Capture the cell that displays the provided text and extract its [x, y] central coordinate. 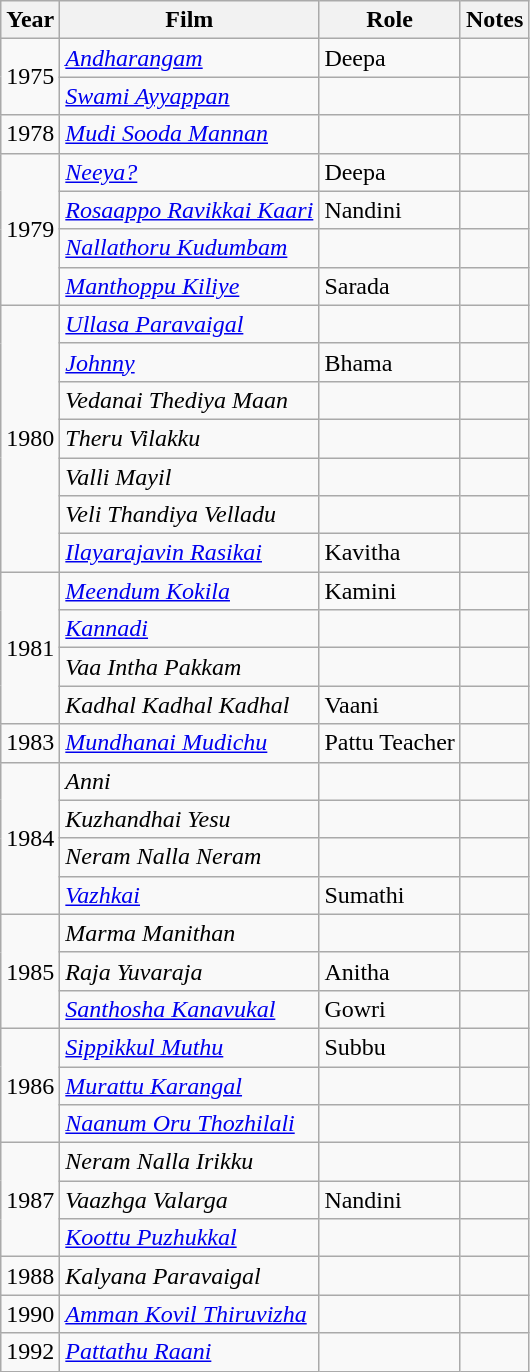
1985 [30, 971]
Theru Vilakku [190, 438]
Swami Ayyappan [190, 96]
Subbu [390, 1047]
Rosaappo Ravikkai Kaari [190, 210]
Kadhal Kadhal Kadhal [190, 705]
1979 [30, 229]
Kannadi [190, 629]
Kuzhandhai Yesu [190, 819]
Johnny [190, 362]
Amman Kovil Thiruvizha [190, 1314]
Mudi Sooda Mannan [190, 134]
Nallathoru Kudumbam [190, 248]
Raja Yuvaraja [190, 971]
1987 [30, 1200]
Vazhkai [190, 895]
Santhosha Kanavukal [190, 1009]
Meendum Kokila [190, 591]
1978 [30, 134]
Film [190, 20]
Role [390, 20]
Neeya? [190, 172]
1983 [30, 743]
Andharangam [190, 58]
Sarada [390, 286]
Kavitha [390, 553]
1990 [30, 1314]
Anni [190, 781]
Ilayarajavin Rasikai [190, 553]
Neram Nalla Irikku [190, 1162]
1986 [30, 1085]
Veli Thandiya Velladu [190, 515]
Koottu Puzhukkal [190, 1238]
Kamini [390, 591]
1988 [30, 1276]
1975 [30, 77]
Anitha [390, 971]
Pattathu Raani [190, 1352]
Naanum Oru Thozhilali [190, 1124]
Mundhanai Mudichu [190, 743]
Murattu Karangal [190, 1085]
Neram Nalla Neram [190, 857]
1981 [30, 648]
1980 [30, 438]
Vaazhga Valarga [190, 1200]
Pattu Teacher [390, 743]
Vaani [390, 705]
1992 [30, 1352]
Vaa Intha Pakkam [190, 667]
Notes [494, 20]
Vedanai Thediya Maan [190, 400]
Marma Manithan [190, 933]
1984 [30, 838]
Valli Mayil [190, 477]
Manthoppu Kiliye [190, 286]
Kalyana Paravaigal [190, 1276]
Year [30, 20]
Ullasa Paravaigal [190, 324]
Sippikkul Muthu [190, 1047]
Gowri [390, 1009]
Sumathi [390, 895]
Bhama [390, 362]
